From the cell containing the given text, extract its center point as [x, y] coordinate. 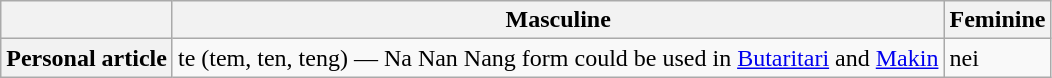
Personal article [87, 58]
Feminine [998, 20]
nei [998, 58]
Masculine [558, 20]
te (tem, ten, teng) — Na Nan Nang form could be used in Butaritari and Makin [558, 58]
